Capture the cell that displays the provided text and extract its [X, Y] central coordinate. 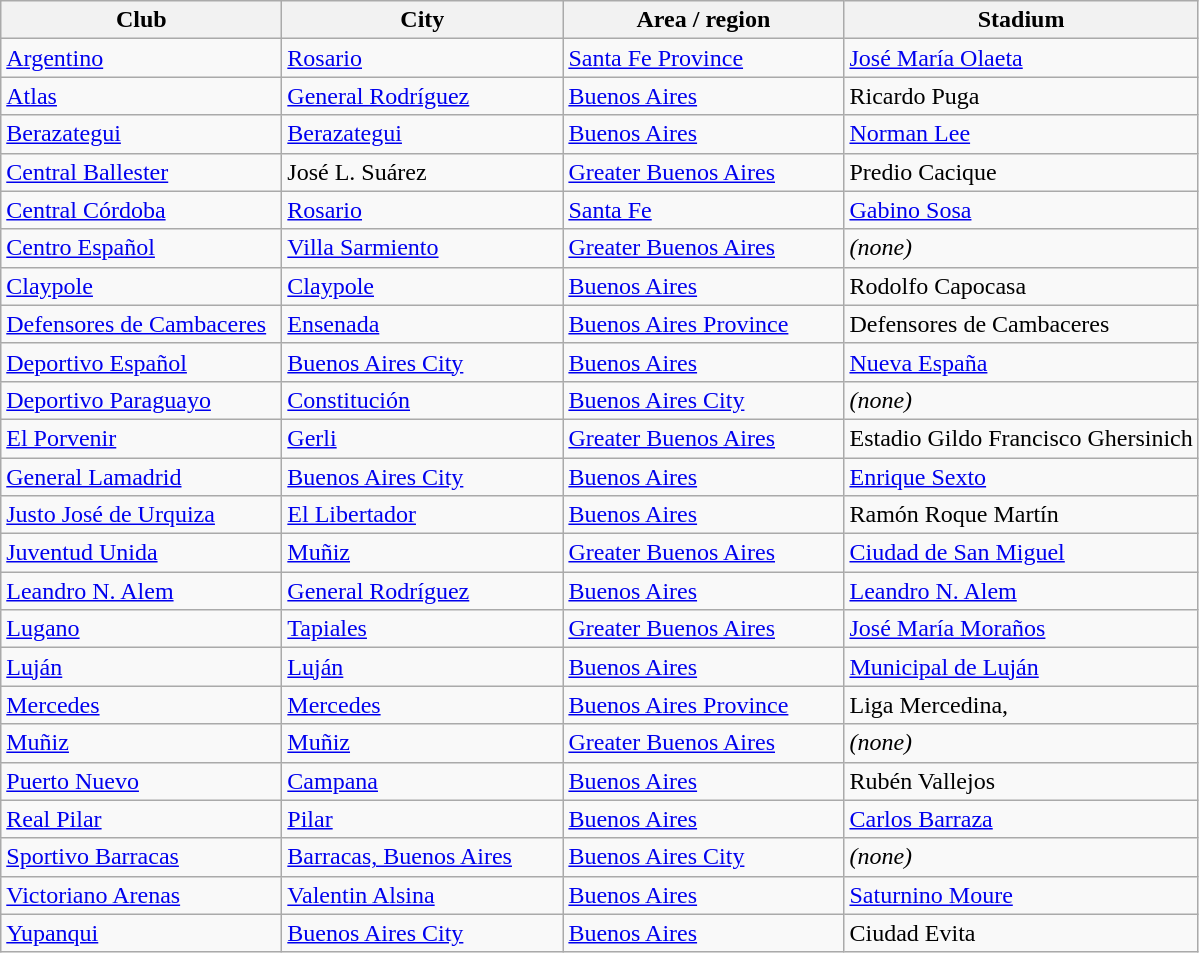
Gerli [422, 438]
Real Pilar [142, 819]
Estadio Gildo Francisco Ghersinich [1021, 438]
Campana [422, 781]
Victoriano Arenas [142, 895]
Puerto Nuevo [142, 781]
José María Olaeta [1021, 58]
Santa Fe Province [704, 58]
Constitución [422, 400]
City [422, 20]
Stadium [1021, 20]
Predio Cacique [1021, 172]
Santa Fe [704, 210]
Nueva España [1021, 362]
Barracas, Buenos Aires [422, 857]
Area / region [704, 20]
Villa Sarmiento [422, 248]
Atlas [142, 96]
Club [142, 20]
José L. Suárez [422, 172]
Ensenada [422, 324]
Central Córdoba [142, 210]
Valentin Alsina [422, 895]
Centro Español [142, 248]
Justo José de Urquiza [142, 515]
José María Moraños [1021, 629]
Ramón Roque Martín [1021, 515]
El Libertador [422, 515]
Pilar [422, 819]
Norman Lee [1021, 134]
Juventud Unida [142, 553]
Sportivo Barracas [142, 857]
Rubén Vallejos [1021, 781]
Ciudad Evita [1021, 933]
Ricardo Puga [1021, 96]
Liga Mercedina, [1021, 705]
Gabino Sosa [1021, 210]
Municipal de Luján [1021, 667]
Argentino [142, 58]
Central Ballester [142, 172]
Ciudad de San Miguel [1021, 553]
Deportivo Español [142, 362]
Tapiales [422, 629]
Deportivo Paraguayo [142, 400]
Enrique Sexto [1021, 477]
Carlos Barraza [1021, 819]
Saturnino Moure [1021, 895]
General Lamadrid [142, 477]
Rodolfo Capocasa [1021, 286]
Yupanqui [142, 933]
El Porvenir [142, 438]
Lugano [142, 629]
